From the cell containing the given text, extract its center point as (x, y) coordinate. 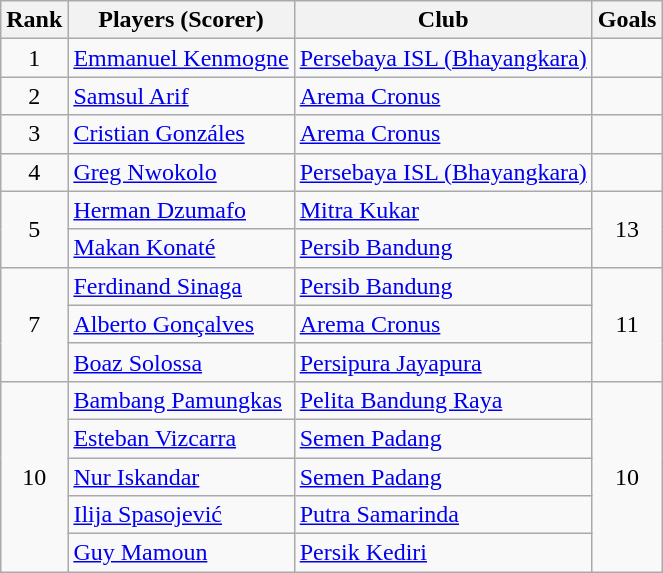
Emmanuel Kenmogne (181, 58)
Mitra Kukar (443, 210)
Boaz Solossa (181, 362)
Cristian Gonzáles (181, 134)
Ferdinand Sinaga (181, 286)
Nur Iskandar (181, 477)
1 (34, 58)
13 (627, 229)
7 (34, 324)
Bambang Pamungkas (181, 400)
Goals (627, 20)
2 (34, 96)
11 (627, 324)
5 (34, 229)
Guy Mamoun (181, 553)
Greg Nwokolo (181, 172)
4 (34, 172)
Samsul Arif (181, 96)
Ilija Spasojević (181, 515)
Herman Dzumafo (181, 210)
Putra Samarinda (443, 515)
Alberto Gonçalves (181, 324)
Pelita Bandung Raya (443, 400)
3 (34, 134)
Club (443, 20)
Players (Scorer) (181, 20)
Makan Konaté (181, 248)
Persipura Jayapura (443, 362)
Persik Kediri (443, 553)
Esteban Vizcarra (181, 438)
Rank (34, 20)
